Locate the cell with the specified text and output its (X, Y) center coordinate. 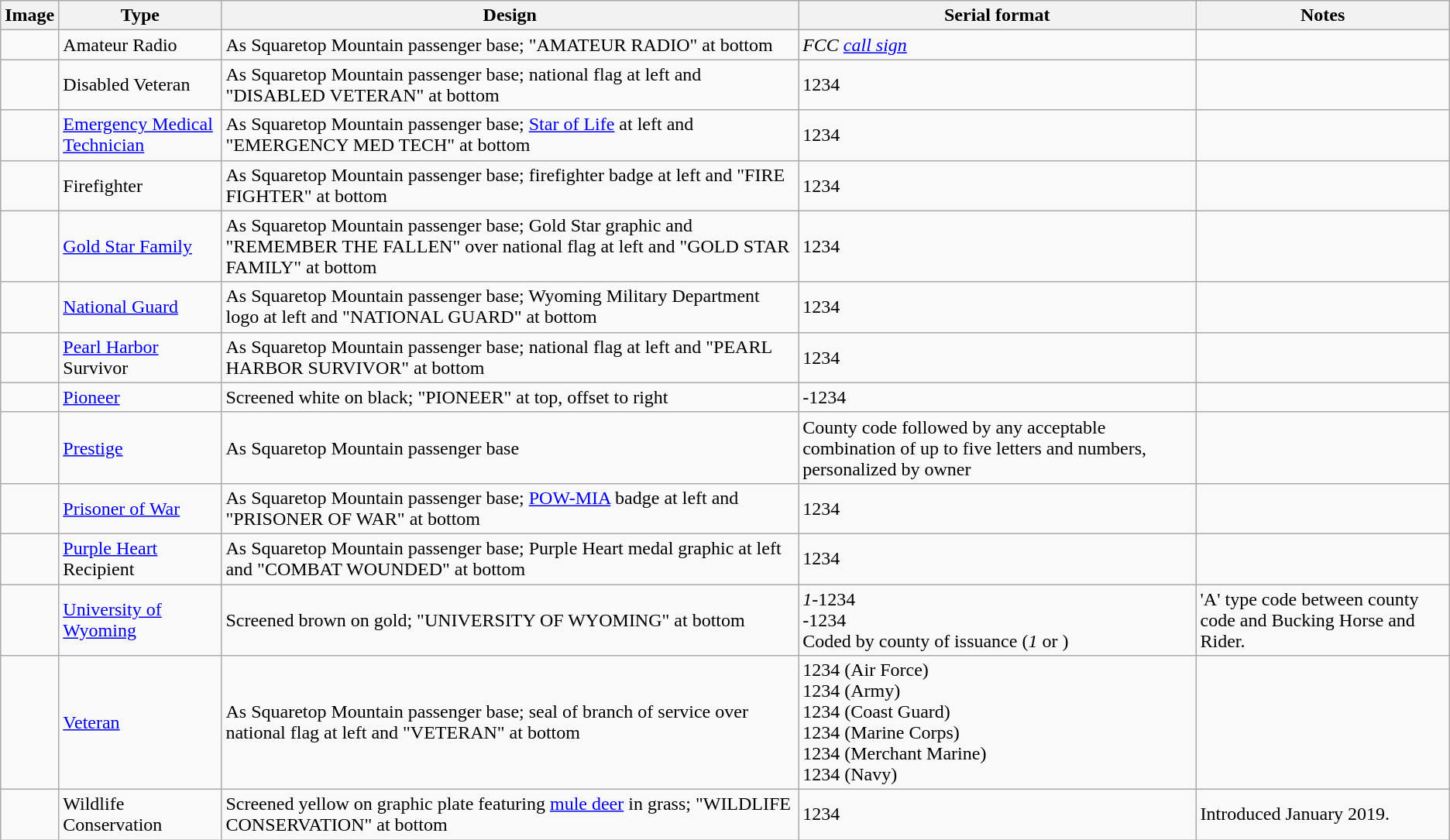
As Squaretop Mountain passenger base; POW-MIA badge at left and "PRISONER OF WAR" at bottom (510, 508)
Screened brown on gold; "UNIVERSITY OF WYOMING" at bottom (510, 619)
Amateur Radio (140, 45)
As Squaretop Mountain passenger base; firefighter badge at left and "FIRE FIGHTER" at bottom (510, 186)
FCC call sign (998, 45)
Pearl Harbor Survivor (140, 358)
Screened yellow on graphic plate featuring mule deer in grass; "WILDLIFE CONSERVATION" at bottom (510, 814)
As Squaretop Mountain passenger base; national flag at left and "PEARL HARBOR SURVIVOR" at bottom (510, 358)
Gold Star Family (140, 246)
As Squaretop Mountain passenger base (510, 447)
Veteran (140, 723)
Serial format (998, 15)
Pioneer (140, 397)
As Squaretop Mountain passenger base; "AMATEUR RADIO" at bottom (510, 45)
Disabled Veteran (140, 85)
Image (29, 15)
As Squaretop Mountain passenger base; Purple Heart medal graphic at left and "COMBAT WOUNDED" at bottom (510, 559)
-1234 (998, 397)
Purple Heart Recipient (140, 559)
As Squaretop Mountain passenger base; national flag at left and "DISABLED VETERAN" at bottom (510, 85)
National Guard (140, 307)
Wildlife Conservation (140, 814)
As Squaretop Mountain passenger base; Wyoming Military Department logo at left and "NATIONAL GUARD" at bottom (510, 307)
As Squaretop Mountain passenger base; Gold Star graphic and "REMEMBER THE FALLEN" over national flag at left and "GOLD STAR FAMILY" at bottom (510, 246)
Introduced January 2019. (1323, 814)
As Squaretop Mountain passenger base; seal of branch of service over national flag at left and "VETERAN" at bottom (510, 723)
Prisoner of War (140, 508)
As Squaretop Mountain passenger base; Star of Life at left and "EMERGENCY MED TECH" at bottom (510, 135)
University of Wyoming (140, 619)
Notes (1323, 15)
1-1234-1234Coded by county of issuance (1 or ) (998, 619)
'A' type code between county code and Bucking Horse and Rider. (1323, 619)
Screened white on black; "PIONEER" at top, offset to right (510, 397)
Firefighter (140, 186)
Prestige (140, 447)
1234 (Air Force)1234 (Army)1234 (Coast Guard)1234 (Marine Corps)1234 (Merchant Marine)1234 (Navy) (998, 723)
Design (510, 15)
Type (140, 15)
Emergency Medical Technician (140, 135)
County code followed by any acceptable combination of up to five letters and numbers, personalized by owner (998, 447)
